Scan for the cell matching the given text and deliver its [X, Y] coordinate at center. 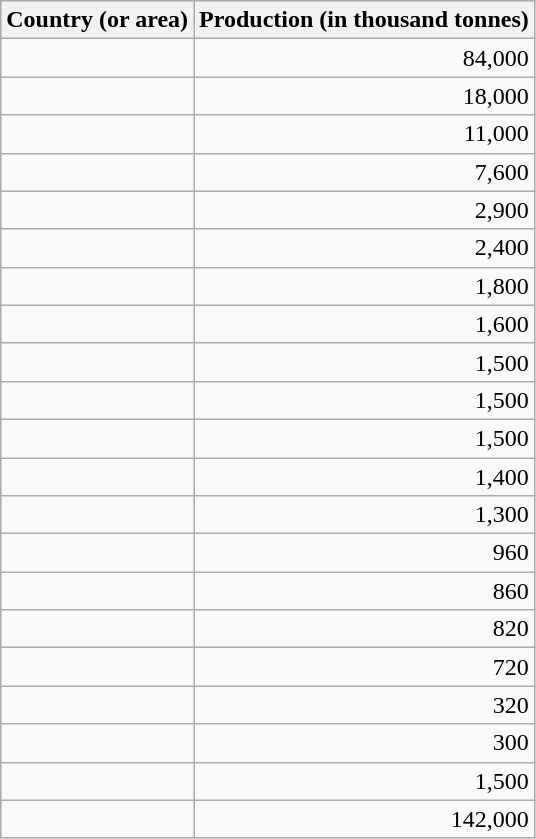
1,600 [364, 324]
7,600 [364, 172]
320 [364, 705]
1,400 [364, 477]
Production (in thousand tonnes) [364, 20]
960 [364, 553]
860 [364, 591]
820 [364, 629]
300 [364, 743]
1,800 [364, 286]
11,000 [364, 134]
Country (or area) [98, 20]
2,400 [364, 248]
2,900 [364, 210]
142,000 [364, 819]
84,000 [364, 58]
1,300 [364, 515]
18,000 [364, 96]
720 [364, 667]
